Identify which cell holds the provided text, then report its (X, Y) central coordinate. 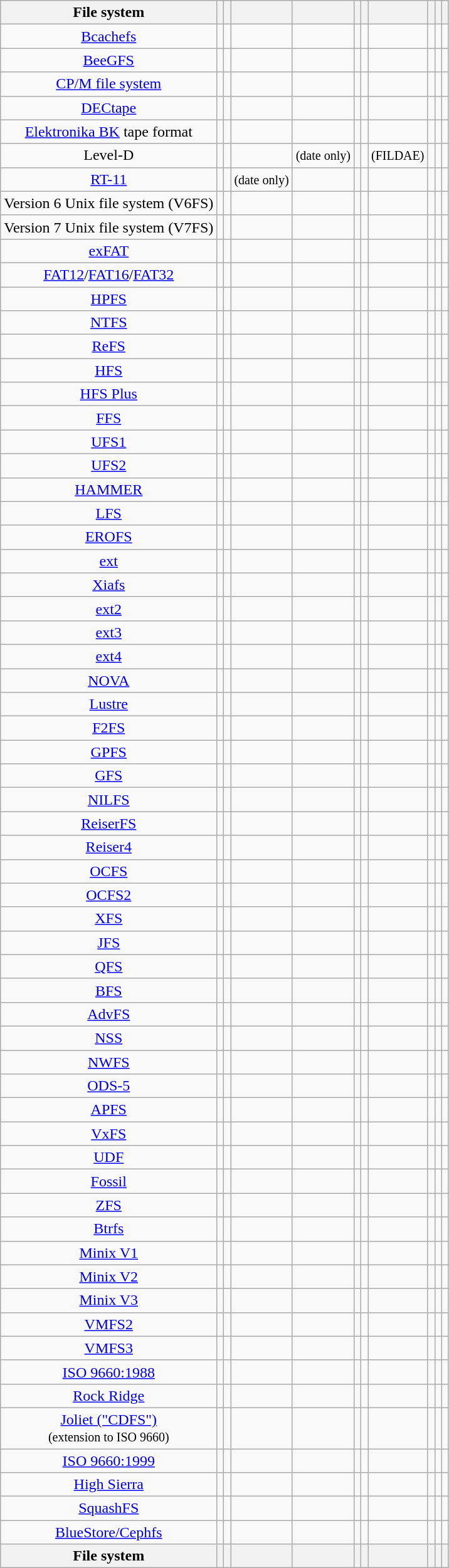
FAT12/FAT16/FAT32 (109, 274)
ISO 9660:1988 (109, 1372)
exFAT (109, 251)
Rock Ridge (109, 1396)
Bcachefs (109, 36)
F2FS (109, 728)
VxFS (109, 1134)
UFS2 (109, 466)
HPFS (109, 299)
EROFS (109, 537)
HFS Plus (109, 394)
Version 7 Unix file system (V7FS) (109, 227)
RT-11 (109, 179)
VMFS3 (109, 1348)
Minix V3 (109, 1300)
Xiafs (109, 585)
Lustre (109, 704)
AdvFS (109, 1014)
CP/M file system (109, 84)
(FILDAE) (398, 155)
Elektronika BK tape format (109, 132)
Level-D (109, 155)
UFS1 (109, 442)
ZFS (109, 1205)
XFS (109, 919)
NWFS (109, 1062)
ext3 (109, 632)
ODS-5 (109, 1086)
High Sierra (109, 1485)
NILFS (109, 800)
APFS (109, 1110)
ReFS (109, 347)
GFS (109, 776)
FFS (109, 418)
UDF (109, 1158)
Joliet ("CDFS")(extension to ISO 9660) (109, 1428)
NOVA (109, 680)
DECtape (109, 108)
VMFS2 (109, 1324)
BFS (109, 990)
Btrfs (109, 1229)
OCFS2 (109, 895)
HFS (109, 370)
GPFS (109, 752)
BeeGFS (109, 60)
Reiser4 (109, 847)
ext (109, 561)
Fossil (109, 1181)
ISO 9660:1999 (109, 1461)
OCFS (109, 871)
ext2 (109, 609)
Minix V1 (109, 1253)
LFS (109, 513)
QFS (109, 966)
HAMMER (109, 489)
BlueStore/Cephfs (109, 1532)
JFS (109, 943)
SquashFS (109, 1508)
Version 6 Unix file system (V6FS) (109, 203)
Minix V2 (109, 1277)
ext4 (109, 656)
NSS (109, 1038)
NTFS (109, 323)
ReiserFS (109, 823)
